Output the (X, Y) coordinate of the center of the cell containing the given text.  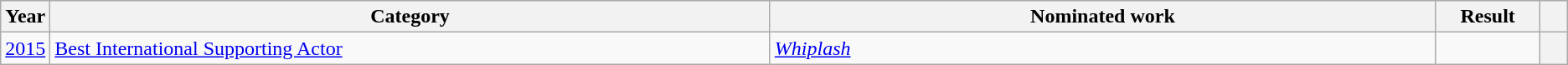
Whiplash (1102, 48)
Category (410, 17)
Best International Supporting Actor (410, 48)
Year (25, 17)
Nominated work (1102, 17)
2015 (25, 48)
Result (1488, 17)
